Detect which cell encompasses the target text, then output its (x, y) center coordinate. 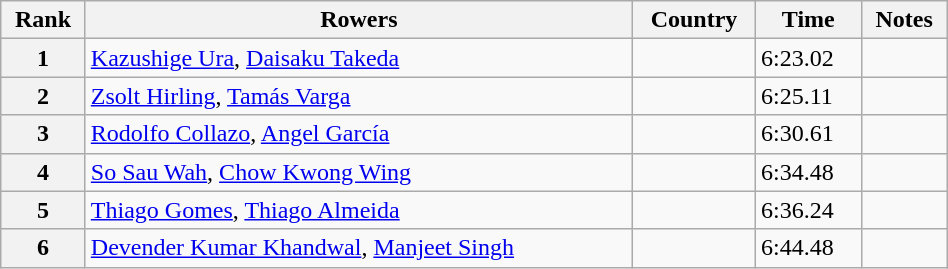
4 (44, 172)
3 (44, 134)
5 (44, 210)
Zsolt Hirling, Tamás Varga (358, 96)
So Sau Wah, Chow Kwong Wing (358, 172)
Thiago Gomes, Thiago Almeida (358, 210)
6:25.11 (808, 96)
6:30.61 (808, 134)
1 (44, 58)
Time (808, 20)
Rank (44, 20)
6:23.02 (808, 58)
2 (44, 96)
6:44.48 (808, 248)
Notes (904, 20)
6 (44, 248)
Devender Kumar Khandwal, Manjeet Singh (358, 248)
Kazushige Ura, Daisaku Takeda (358, 58)
6:34.48 (808, 172)
Rowers (358, 20)
6:36.24 (808, 210)
Rodolfo Collazo, Angel García (358, 134)
Country (694, 20)
